For the text-containing cell, return its midpoint in [x, y] coordinate format. 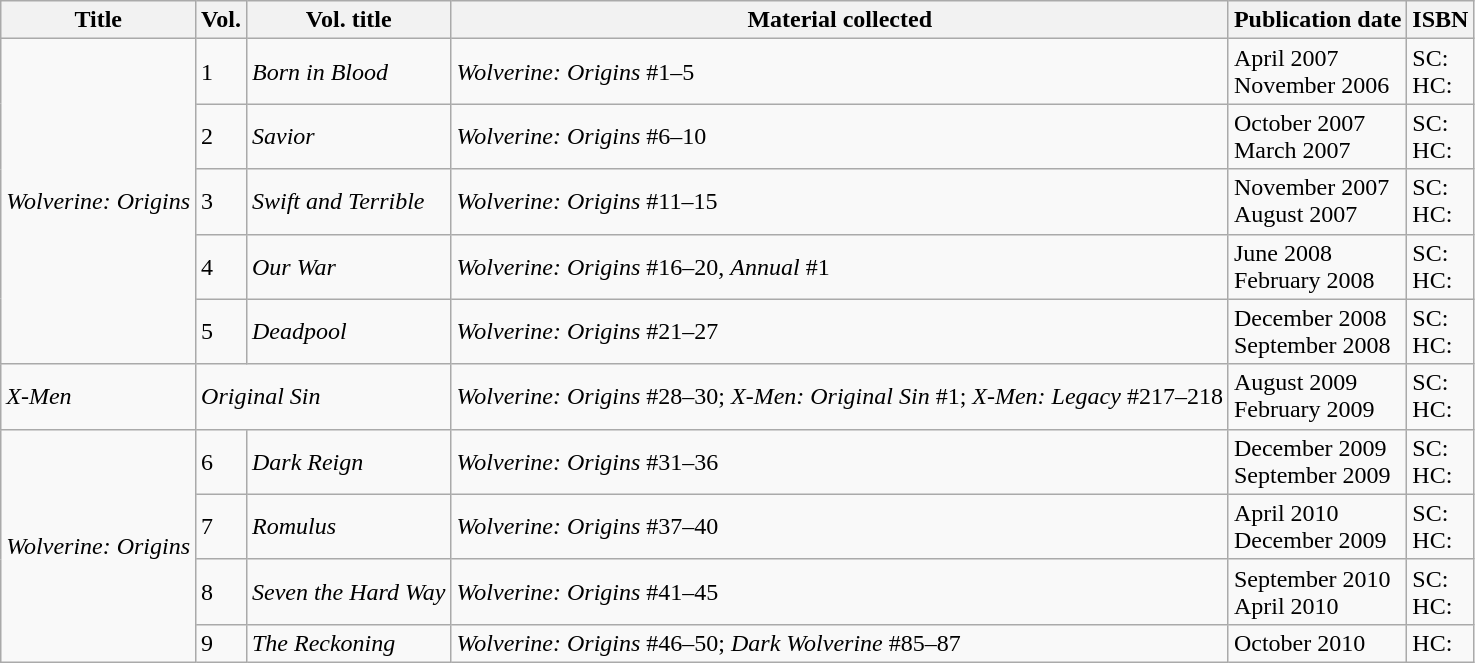
Wolverine: Origins #16–20, Annual #1 [840, 266]
6 [222, 462]
August 2009February 2009 [1317, 396]
December 2008September 2008 [1317, 332]
Wolverine: Origins #1–5 [840, 72]
Savior [348, 136]
Dark Reign [348, 462]
9 [222, 643]
The Reckoning [348, 643]
Wolverine: Origins #41–45 [840, 592]
Deadpool [348, 332]
7 [222, 526]
Wolverine: Origins #37–40 [840, 526]
Romulus [348, 526]
Material collected [840, 20]
Seven the Hard Way [348, 592]
December 2009September 2009 [1317, 462]
Vol. title [348, 20]
4 [222, 266]
June 2008February 2008 [1317, 266]
HC: [1440, 643]
October 2010 [1317, 643]
Wolverine: Origins #6–10 [840, 136]
Wolverine: Origins #28–30; X-Men: Original Sin #1; X-Men: Legacy #217–218 [840, 396]
5 [222, 332]
November 2007August 2007 [1317, 202]
Wolverine: Origins #11–15 [840, 202]
Born in Blood [348, 72]
October 2007March 2007 [1317, 136]
8 [222, 592]
Publication date [1317, 20]
ISBN [1440, 20]
April 2007November 2006 [1317, 72]
September 2010April 2010 [1317, 592]
Vol. [222, 20]
Original Sin [324, 396]
April 2010December 2009 [1317, 526]
2 [222, 136]
X-Men [98, 396]
3 [222, 202]
Title [98, 20]
Wolverine: Origins #31–36 [840, 462]
Our War [348, 266]
Swift and Terrible [348, 202]
1 [222, 72]
Wolverine: Origins #46–50; Dark Wolverine #85–87 [840, 643]
Wolverine: Origins #21–27 [840, 332]
